Return the (x, y) coordinate for the center point of the cell that contains the specified text.  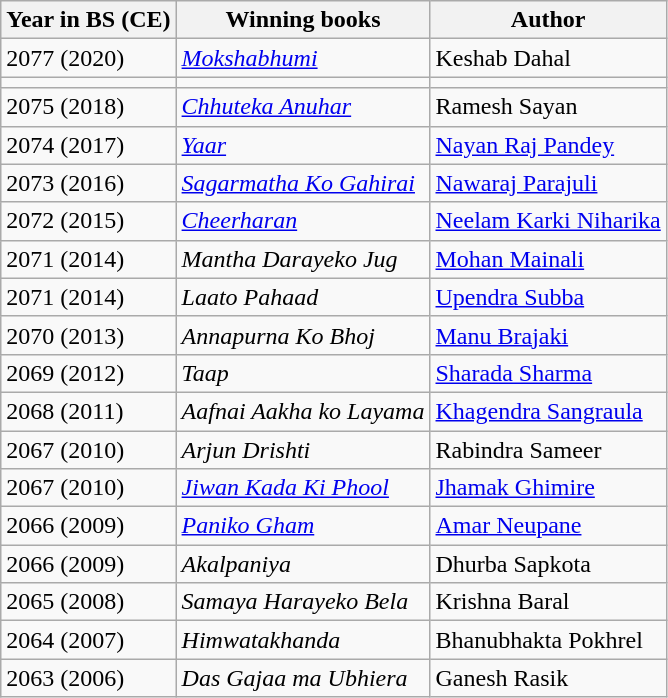
Jiwan Kada Ki Phool (303, 488)
Keshab Dahal (548, 58)
Sharada Sharma (548, 373)
Year in BS (CE) (88, 20)
Nawaraj Parajuli (548, 183)
2070 (2013) (88, 335)
Das Gajaa ma Ubhiera (303, 678)
2075 (2018) (88, 107)
2072 (2015) (88, 221)
2069 (2012) (88, 373)
Upendra Subba (548, 297)
Mantha Darayeko Jug (303, 259)
Ramesh Sayan (548, 107)
Khagendra Sangraula (548, 411)
Bhanubhakta Pokhrel (548, 640)
Nayan Raj Pandey (548, 145)
Jhamak Ghimire (548, 488)
Amar Neupane (548, 526)
Rabindra Sameer (548, 449)
Neelam Karki Niharika (548, 221)
Akalpaniya (303, 564)
Aafnai Aakha ko Layama (303, 411)
Taap (303, 373)
2065 (2008) (88, 602)
2068 (2011) (88, 411)
2074 (2017) (88, 145)
2077 (2020) (88, 58)
Mokshabhumi (303, 58)
Paniko Gham (303, 526)
Arjun Drishti (303, 449)
Krishna Baral (548, 602)
Author (548, 20)
Winning books (303, 20)
Ganesh Rasik (548, 678)
2063 (2006) (88, 678)
Laato Pahaad (303, 297)
Manu Brajaki (548, 335)
Himwatakhanda (303, 640)
Sagarmatha Ko Gahirai (303, 183)
Chhuteka Anuhar (303, 107)
Samaya Harayeko Bela (303, 602)
Dhurba Sapkota (548, 564)
2073 (2016) (88, 183)
Annapurna Ko Bhoj (303, 335)
2064 (2007) (88, 640)
Cheerharan (303, 221)
Yaar (303, 145)
Mohan Mainali (548, 259)
